Locate the cell with the specified text and output its [x, y] center coordinate. 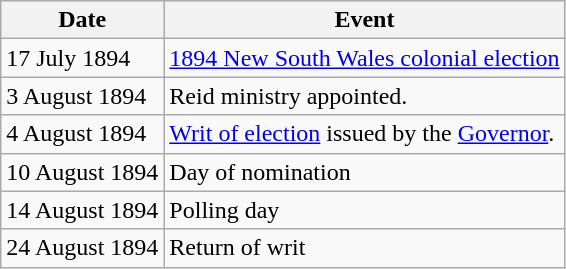
Return of writ [364, 248]
Event [364, 20]
14 August 1894 [82, 210]
17 July 1894 [82, 58]
Writ of election issued by the Governor. [364, 134]
3 August 1894 [82, 96]
Reid ministry appointed. [364, 96]
4 August 1894 [82, 134]
Date [82, 20]
24 August 1894 [82, 248]
1894 New South Wales colonial election [364, 58]
Polling day [364, 210]
Day of nomination [364, 172]
10 August 1894 [82, 172]
